Return the [x, y] coordinate for the center point of the cell that contains the specified text.  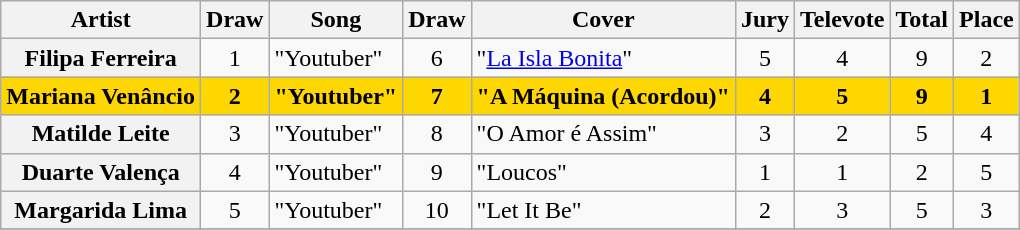
10 [437, 210]
"Let It Be" [603, 210]
8 [437, 134]
Cover [603, 20]
"O Amor é Assim" [603, 134]
Televote [842, 20]
Place [987, 20]
6 [437, 58]
"La Isla Bonita" [603, 58]
Filipa Ferreira [101, 58]
Matilde Leite [101, 134]
"A Máquina (Acordou)" [603, 96]
Mariana Venâncio [101, 96]
Artist [101, 20]
Song [336, 20]
"Loucos" [603, 172]
Margarida Lima [101, 210]
7 [437, 96]
Jury [764, 20]
Total [922, 20]
Duarte Valença [101, 172]
